Pinpoint the cell where the given text exists, returning its [x, y] midpoint coordinate. 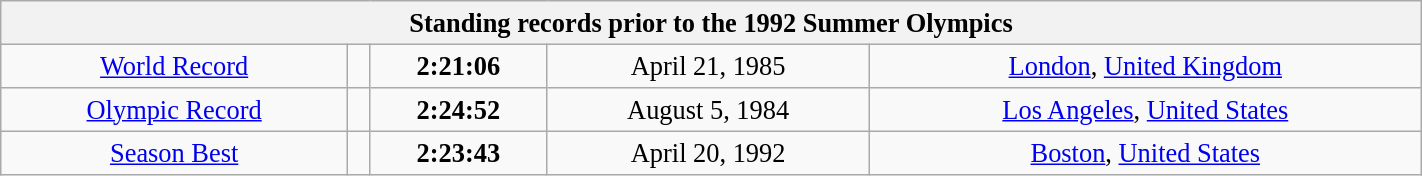
2:24:52 [458, 109]
Standing records prior to the 1992 Summer Olympics [711, 22]
Olympic Record [174, 109]
April 20, 1992 [708, 153]
2:21:06 [458, 66]
Boston, United States [1145, 153]
August 5, 1984 [708, 109]
April 21, 1985 [708, 66]
World Record [174, 66]
Season Best [174, 153]
London, United Kingdom [1145, 66]
2:23:43 [458, 153]
Los Angeles, United States [1145, 109]
